Search for the cell housing the specified text and yield its (X, Y) center coordinate. 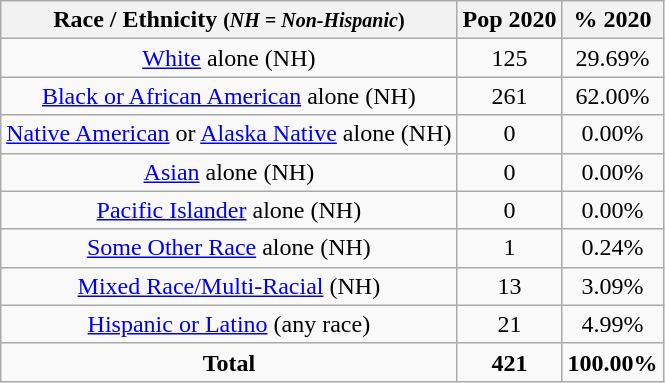
Hispanic or Latino (any race) (229, 324)
261 (510, 96)
Some Other Race alone (NH) (229, 248)
0.24% (612, 248)
Black or African American alone (NH) (229, 96)
421 (510, 362)
Pop 2020 (510, 20)
4.99% (612, 324)
1 (510, 248)
29.69% (612, 58)
Native American or Alaska Native alone (NH) (229, 134)
13 (510, 286)
21 (510, 324)
3.09% (612, 286)
125 (510, 58)
% 2020 (612, 20)
White alone (NH) (229, 58)
62.00% (612, 96)
Total (229, 362)
Race / Ethnicity (NH = Non-Hispanic) (229, 20)
100.00% (612, 362)
Asian alone (NH) (229, 172)
Mixed Race/Multi-Racial (NH) (229, 286)
Pacific Islander alone (NH) (229, 210)
